Extract the (x, y) coordinate from the center of the cell holding the provided text.  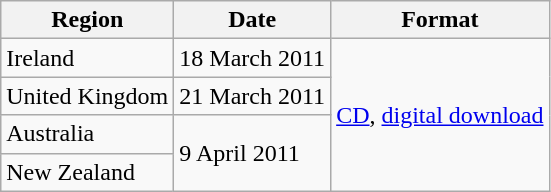
Date (252, 20)
Region (88, 20)
United Kingdom (88, 96)
Ireland (88, 58)
CD, digital download (440, 115)
Format (440, 20)
New Zealand (88, 172)
Australia (88, 134)
18 March 2011 (252, 58)
21 March 2011 (252, 96)
9 April 2011 (252, 153)
